Find where the given text appears and provide that cell's center as [X, Y] coordinate. 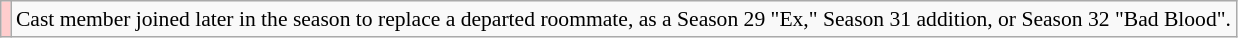
Cast member joined later in the season to replace a departed roommate, as a Season 29 "Ex," Season 31 addition, or Season 32 "Bad Blood". [624, 19]
